Provide the (X, Y) coordinate of the cell's center where the given text is located.  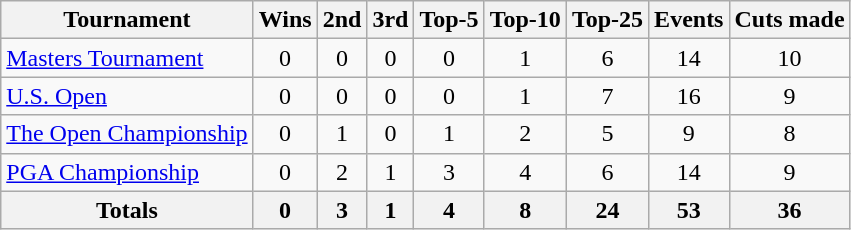
Totals (127, 210)
Masters Tournament (127, 58)
Wins (285, 20)
24 (607, 210)
7 (607, 96)
36 (790, 210)
The Open Championship (127, 134)
5 (607, 134)
3rd (390, 20)
Tournament (127, 20)
Top-5 (449, 20)
10 (790, 58)
16 (689, 96)
2nd (342, 20)
Cuts made (790, 20)
53 (689, 210)
Top-25 (607, 20)
PGA Championship (127, 172)
Events (689, 20)
U.S. Open (127, 96)
Top-10 (525, 20)
